Search for the cell housing the specified text and yield its [x, y] center coordinate. 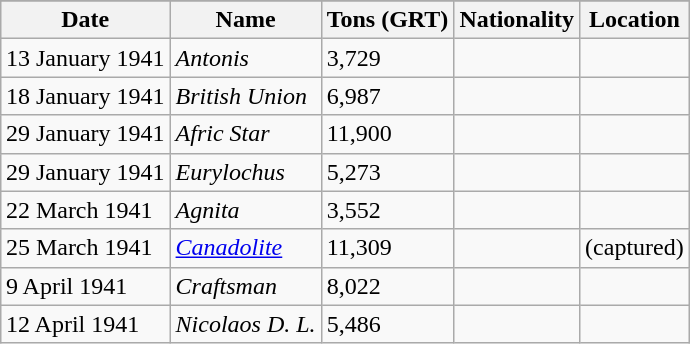
11,309 [388, 248]
11,900 [388, 134]
18 January 1941 [85, 96]
3,729 [388, 58]
Location [635, 20]
Afric Star [246, 134]
25 March 1941 [85, 248]
Date [85, 20]
Antonis [246, 58]
Tons (GRT) [388, 20]
Nationality [517, 20]
Craftsman [246, 286]
9 April 1941 [85, 286]
3,552 [388, 210]
8,022 [388, 286]
6,987 [388, 96]
5,486 [388, 324]
Name [246, 20]
British Union [246, 96]
5,273 [388, 172]
22 March 1941 [85, 210]
13 January 1941 [85, 58]
(captured) [635, 248]
Eurylochus [246, 172]
Canadolite [246, 248]
Agnita [246, 210]
12 April 1941 [85, 324]
Nicolaos D. L. [246, 324]
